Return [X, Y] of the center of cell containing provided text 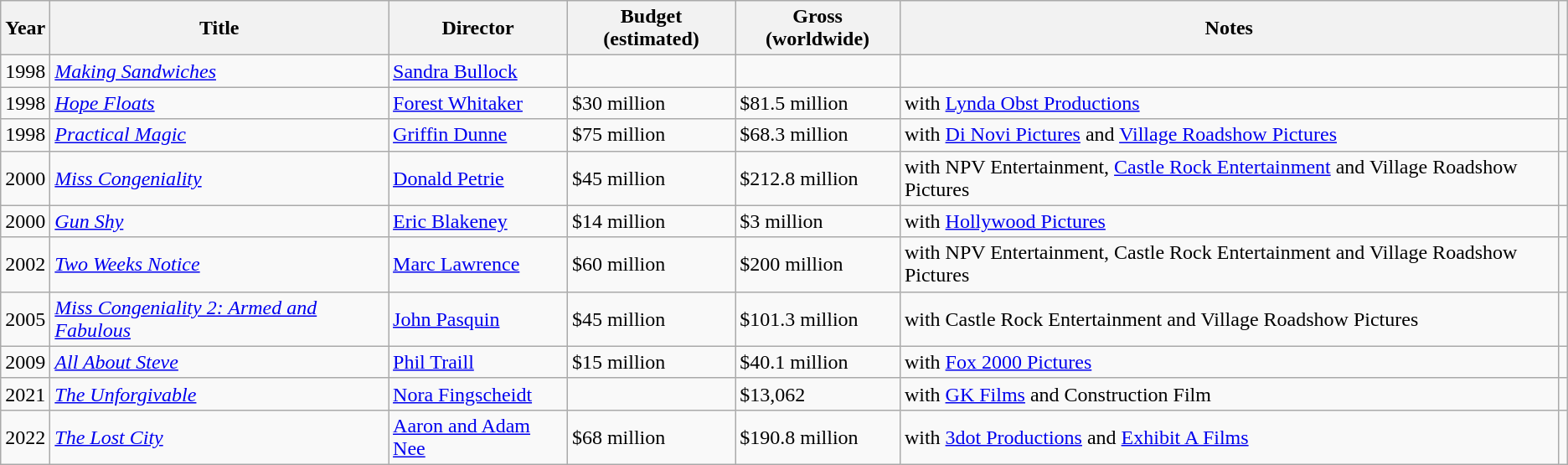
Nora Fingscheidt [478, 394]
The Lost City [219, 437]
All About Steve [219, 362]
with GK Films and Construction Film [1229, 394]
Making Sandwiches [219, 71]
with Di Novi Pictures and Village Roadshow Pictures [1229, 135]
Year [25, 28]
with Fox 2000 Pictures [1229, 362]
2021 [25, 394]
$68.3 million [818, 135]
Notes [1229, 28]
Miss Congeniality 2: Armed and Fabulous [219, 318]
Aaron and Adam Nee [478, 437]
Gross (worldwide) [818, 28]
with Hollywood Pictures [1229, 221]
$200 million [818, 265]
$68 million [651, 437]
Title [219, 28]
Miss Congeniality [219, 178]
$81.5 million [818, 103]
2005 [25, 318]
Practical Magic [219, 135]
Griffin Dunne [478, 135]
Donald Petrie [478, 178]
$14 million [651, 221]
$212.8 million [818, 178]
Gun Shy [219, 221]
$101.3 million [818, 318]
2002 [25, 265]
Hope Floats [219, 103]
John Pasquin [478, 318]
2022 [25, 437]
Director [478, 28]
Forest Whitaker [478, 103]
Sandra Bullock [478, 71]
Budget (estimated) [651, 28]
with Castle Rock Entertainment and Village Roadshow Pictures [1229, 318]
Two Weeks Notice [219, 265]
$190.8 million [818, 437]
$30 million [651, 103]
Marc Lawrence [478, 265]
Phil Traill [478, 362]
The Unforgivable [219, 394]
$60 million [651, 265]
Eric Blakeney [478, 221]
$13,062 [818, 394]
$15 million [651, 362]
$75 million [651, 135]
2009 [25, 362]
with 3dot Productions and Exhibit A Films [1229, 437]
with Lynda Obst Productions [1229, 103]
$3 million [818, 221]
$40.1 million [818, 362]
